Search for the cell housing the specified text and yield its [x, y] center coordinate. 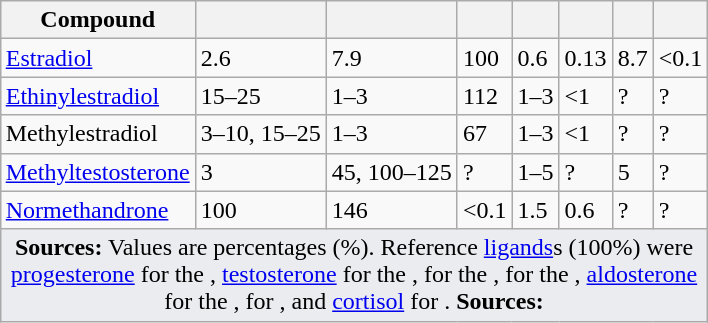
112 [484, 96]
1.5 [536, 210]
146 [392, 210]
Ethinylestradiol [98, 96]
Estradiol [98, 58]
Normethandrone [98, 210]
7.9 [392, 58]
Compound [98, 20]
45, 100–125 [392, 172]
5 [632, 172]
67 [484, 134]
3–10, 15–25 [260, 134]
Methyltestosterone [98, 172]
0.13 [586, 58]
3 [260, 172]
8.7 [632, 58]
2.6 [260, 58]
Methylestradiol [98, 134]
1–5 [536, 172]
15–25 [260, 96]
